Return (X, Y) of the center of cell containing provided text 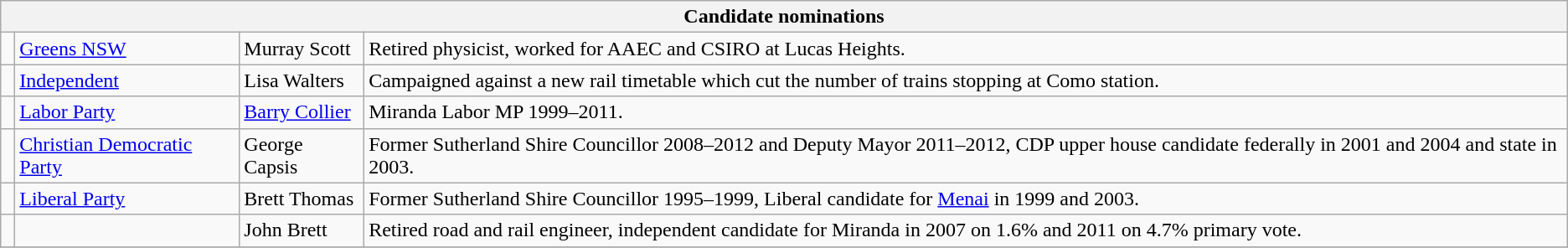
Miranda Labor MP 1999–2011. (967, 112)
Retired road and rail engineer, independent candidate for Miranda in 2007 on 1.6% and 2011 on 4.7% primary vote. (967, 230)
Murray Scott (302, 49)
Lisa Walters (302, 80)
Labor Party (127, 112)
Christian Democratic Party (127, 156)
John Brett (302, 230)
Candidate nominations (784, 17)
Independent (127, 80)
Brett Thomas (302, 199)
Former Sutherland Shire Councillor 2008–2012 and Deputy Mayor 2011–2012, CDP upper house candidate federally in 2001 and 2004 and state in 2003. (967, 156)
Campaigned against a new rail timetable which cut the number of trains stopping at Como station. (967, 80)
Former Sutherland Shire Councillor 1995–1999, Liberal candidate for Menai in 1999 and 2003. (967, 199)
Retired physicist, worked for AAEC and CSIRO at Lucas Heights. (967, 49)
Liberal Party (127, 199)
George Capsis (302, 156)
Greens NSW (127, 49)
Barry Collier (302, 112)
